Locate the cell with the specified text and output its (x, y) center coordinate. 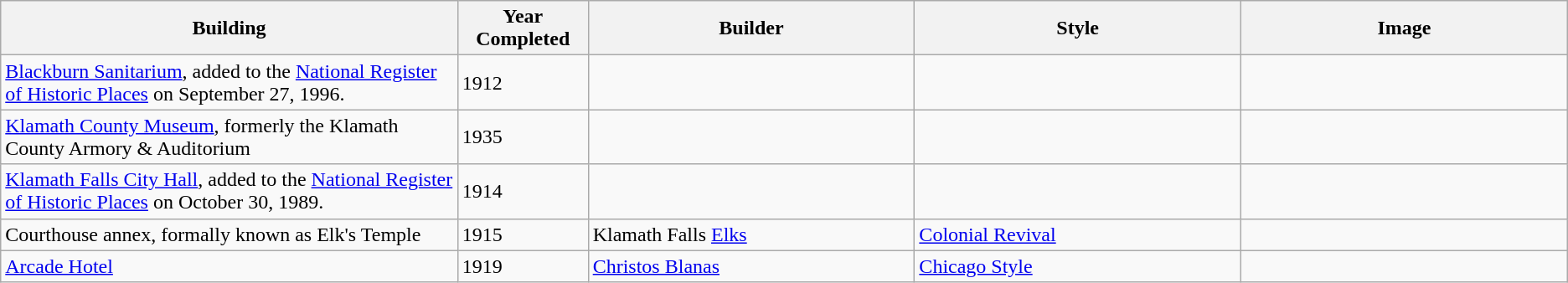
Blackburn Sanitarium, added to the National Register of Historic Places on September 27, 1996. (230, 82)
1912 (523, 82)
1915 (523, 234)
Year Completed (523, 28)
Building (230, 28)
Courthouse annex, formally known as Elk's Temple (230, 234)
Colonial Revival (1078, 234)
Klamath County Museum, formerly the Klamath County Armory & Auditorium (230, 137)
Christos Blanas (751, 266)
Image (1405, 28)
Style (1078, 28)
Builder (751, 28)
Chicago Style (1078, 266)
Arcade Hotel (230, 266)
Klamath Falls Elks (751, 234)
1919 (523, 266)
Klamath Falls City Hall, added to the National Register of Historic Places on October 30, 1989. (230, 191)
1914 (523, 191)
1935 (523, 137)
